Pinpoint the cell where the given text exists, returning its [X, Y] midpoint coordinate. 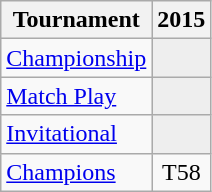
Invitational [76, 134]
Match Play [76, 96]
2015 [182, 20]
Championship [76, 58]
Champions [76, 172]
Tournament [76, 20]
T58 [182, 172]
